Capture the cell that displays the provided text and extract its [X, Y] central coordinate. 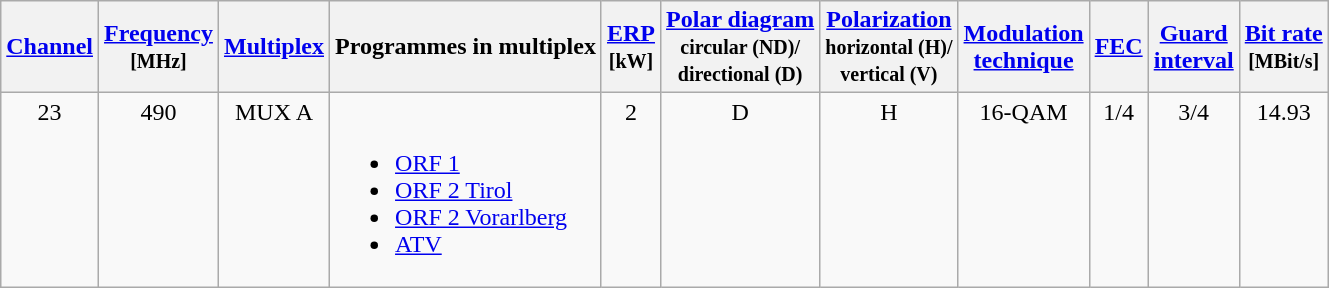
490 [159, 190]
14.93 [1284, 190]
D [740, 190]
Guard interval [1194, 47]
Channel [50, 47]
H [889, 190]
ERP[kW] [630, 47]
16-QAM [1024, 190]
Polarizationhorizontal (H)/vertical (V) [889, 47]
23 [50, 190]
ORF 1ORF 2 TirolORF 2 VorarlbergATV [466, 190]
Programmes in multiplex [466, 47]
Modulationtechnique [1024, 47]
Polar diagramcircular (ND)/directional (D) [740, 47]
2 [630, 190]
Frequency[MHz] [159, 47]
MUX A [274, 190]
1/4 [1118, 190]
Multiplex [274, 47]
3/4 [1194, 190]
Bit rate[MBit/s] [1284, 47]
FEC [1118, 47]
